From the cell containing the given text, extract its center point as [x, y] coordinate. 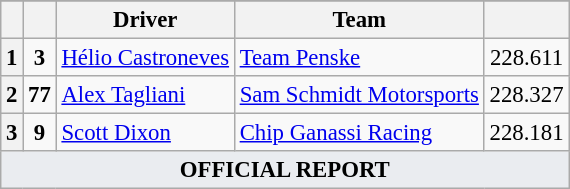
Team [359, 20]
Scott Dixon [145, 133]
77 [40, 95]
Driver [145, 20]
Sam Schmidt Motorsports [359, 95]
228.181 [526, 133]
Alex Tagliani [145, 95]
Chip Ganassi Racing [359, 133]
228.611 [526, 58]
OFFICIAL REPORT [285, 170]
Hélio Castroneves [145, 58]
9 [40, 133]
2 [12, 95]
1 [12, 58]
228.327 [526, 95]
Team Penske [359, 58]
